Provide the (x, y) coordinate of the cell's center where the given text is located.  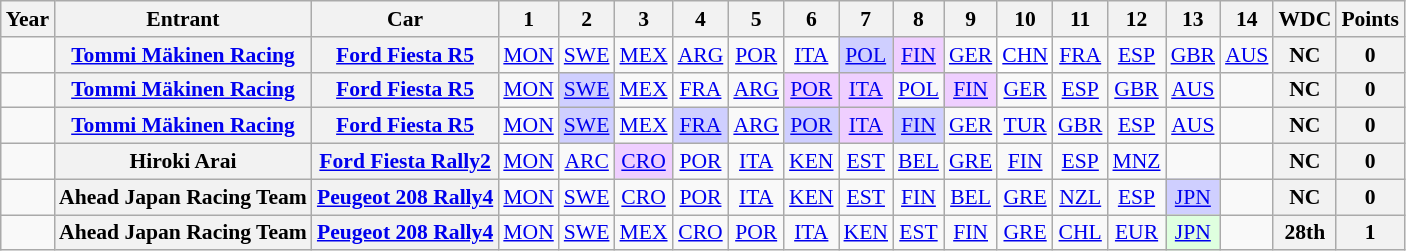
10 (1025, 19)
4 (701, 19)
Year (28, 19)
13 (1194, 19)
2 (587, 19)
7 (866, 19)
CHN (1025, 55)
12 (1136, 19)
Hiroki Arai (183, 162)
TUR (1025, 126)
Car (405, 19)
6 (811, 19)
Entrant (183, 19)
CHL (1080, 233)
3 (644, 19)
8 (918, 19)
WDC (1304, 19)
Points (1370, 19)
ARC (587, 162)
28th (1304, 233)
5 (756, 19)
14 (1246, 19)
EUR (1136, 233)
9 (970, 19)
MNZ (1136, 162)
NZL (1080, 197)
11 (1080, 19)
Ford Fiesta Rally2 (405, 162)
